Scan for the cell matching the given text and deliver its (X, Y) coordinate at center. 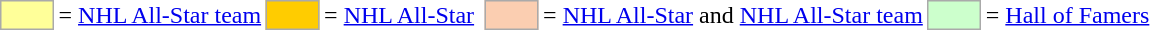
= NHL All-Star and NHL All-Star team (734, 15)
= NHL All-Star team (160, 15)
= NHL All-Star (400, 15)
